From the cell containing the given text, extract its center point as (x, y) coordinate. 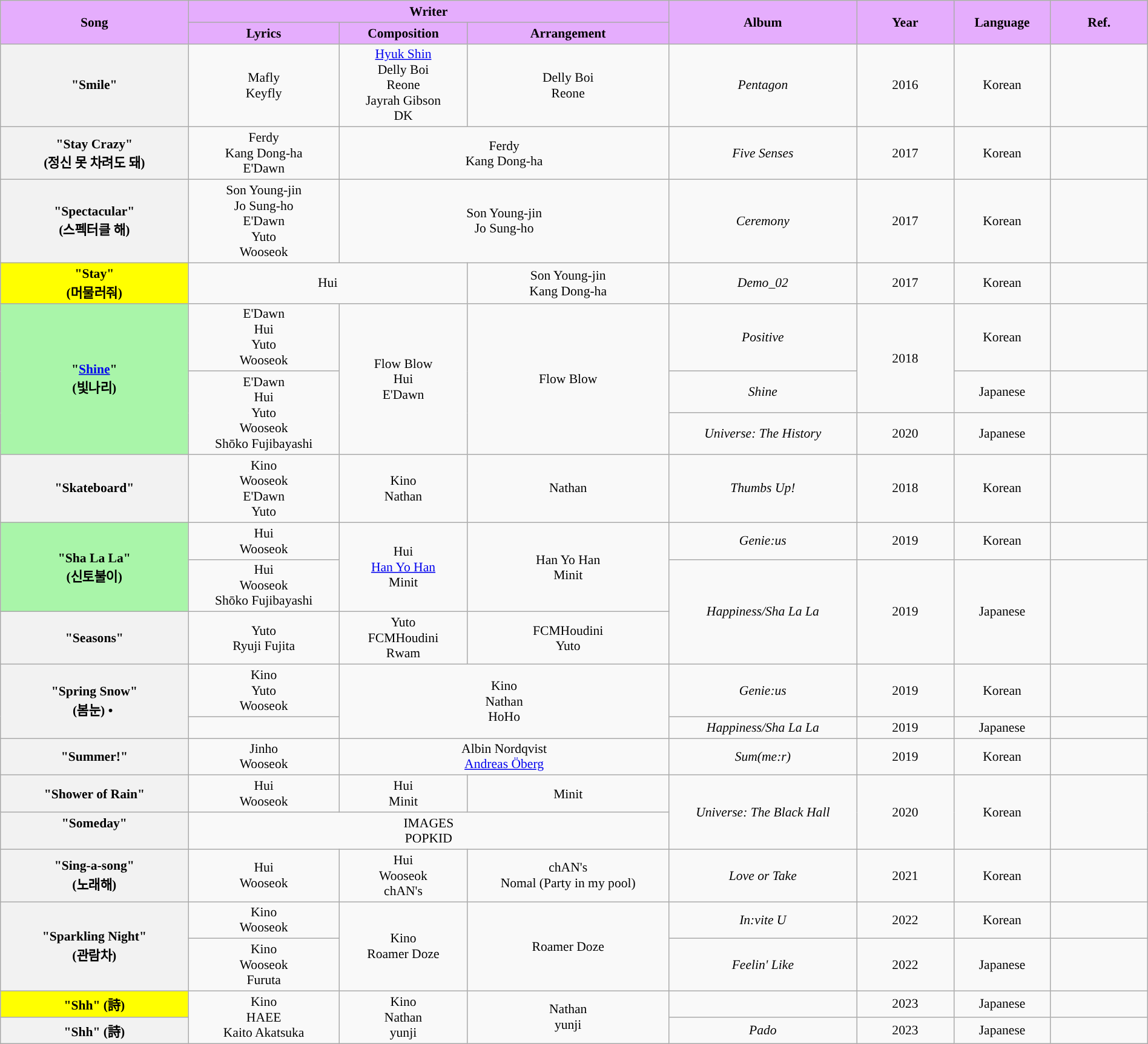
Hyuk ShinDelly BoiReoneJayrah GibsonDK (403, 85)
Ref. (1099, 22)
Album (763, 22)
In:vite U (763, 920)
Nathanyunji (568, 1017)
E'DawnHuiYutoWooseok (264, 337)
"Spring Snow" (봄눈) • (94, 701)
Thumbs Up! (763, 488)
E'DawnHuiYutoWooseokShōko Fujibayashi (264, 413)
Language (1002, 22)
Delly BoiReone (568, 85)
IMAGESPOPKID (429, 830)
2016 (905, 85)
Nathan (568, 488)
HuiHan Yo HanMinit (403, 567)
Flow BlowHuiE'Dawn (403, 379)
"Stay" (머물러줘) (94, 283)
Han Yo HanMinit (568, 567)
Pado (763, 1030)
KinoNathanHoHo (504, 701)
Pentagon (763, 85)
"Sing-a-song" (노래해) (94, 875)
HuiMinit (403, 794)
chAN'sNomal (Party in my pool) (568, 875)
Positive (763, 337)
"Stay Crazy" (정신 못 차려도 돼) (94, 154)
Shine (763, 392)
Sum(me:r) (763, 757)
"Shine" (빛나리) (94, 379)
"Spectacular" (스펙터클 해) (94, 221)
Demo_02 (763, 283)
Lyrics (264, 33)
KinoHAEEKaito Akatsuka (264, 1017)
MaflyKeyfly (264, 85)
Flow Blow (568, 379)
YutoRyuji Fujita (264, 638)
"Summer!" (94, 757)
Universe: The History (763, 433)
KinoWooseok (264, 920)
Love or Take (763, 875)
KinoNathan (403, 488)
FerdyKang Dong-haE'Dawn (264, 154)
YutoFCMHoudiniRwam (403, 638)
HuiWooseokchAN's (403, 875)
FerdyKang Dong-ha (504, 154)
KinoWooseokE'DawnYuto (264, 488)
Son Young-jinKang Dong-ha (568, 283)
"Shower of Rain" (94, 794)
Son Young-jinJo Sung-ho (504, 221)
Ceremony (763, 221)
"Skateboard" (94, 488)
HuiWooseokShōko Fujibayashi (264, 586)
Hui (328, 283)
Son Young-jinJo Sung-hoE'DawnYutoWooseok (264, 221)
Albin NordqvistAndreas Öberg (504, 757)
Minit (568, 794)
Composition (403, 33)
Song (94, 22)
Arrangement (568, 33)
Roamer Doze (568, 947)
"Someday" (94, 830)
"Smile" (94, 85)
Writer (429, 11)
2021 (905, 875)
Universe: The Black Hall (763, 812)
Five Senses (763, 154)
"Sparkling Night"(관람차) (94, 947)
KinoWooseokFuruta (264, 965)
KinoYutoWooseok (264, 690)
FCMHoudiniYuto (568, 638)
"Seasons" (94, 638)
KinoNathanyunji (403, 1017)
JinhoWooseok (264, 757)
Year (905, 22)
"Sha La La" (신토불이) (94, 567)
Feelin' Like (763, 965)
KinoRoamer Doze (403, 947)
